Locate the cell with the specified text and output its [X, Y] center coordinate. 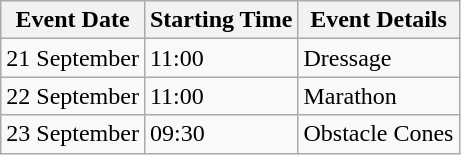
Starting Time [221, 20]
Marathon [378, 96]
21 September [73, 58]
09:30 [221, 134]
23 September [73, 134]
22 September [73, 96]
Event Date [73, 20]
Event Details [378, 20]
Obstacle Cones [378, 134]
Dressage [378, 58]
